Determine the (X, Y) coordinate at the center of the cell enclosing the given text.  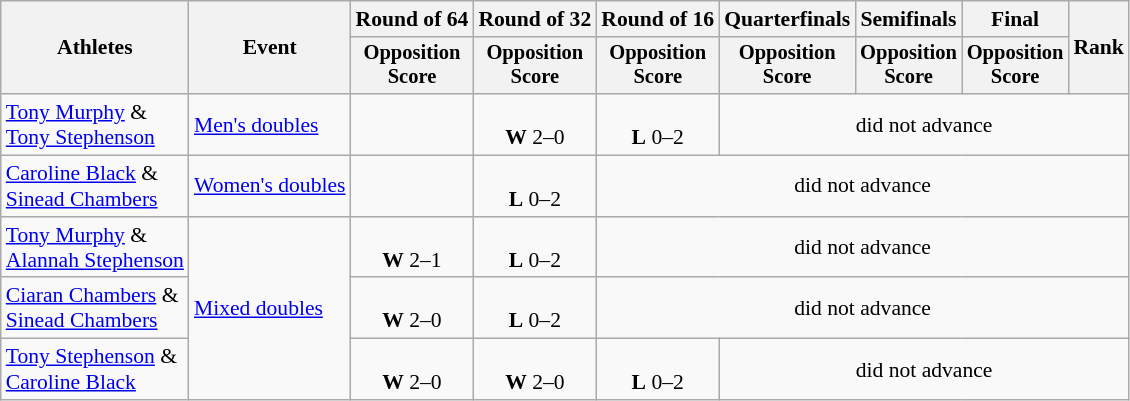
Caroline Black &Sinead Chambers (95, 186)
Women's doubles (270, 186)
Tony Murphy &Alannah Stephenson (95, 248)
Round of 16 (658, 19)
Tony Murphy &Tony Stephenson (95, 124)
Semifinals (908, 19)
Mixed doubles (270, 308)
Men's doubles (270, 124)
Athletes (95, 48)
Event (270, 48)
Final (1016, 19)
Tony Stephenson &Caroline Black (95, 370)
Round of 64 (412, 19)
Round of 32 (534, 19)
Quarterfinals (787, 19)
Ciaran Chambers &Sinead Chambers (95, 308)
Rank (1098, 48)
W 2–1 (412, 248)
